Pinpoint the cell where the given text exists, returning its [X, Y] midpoint coordinate. 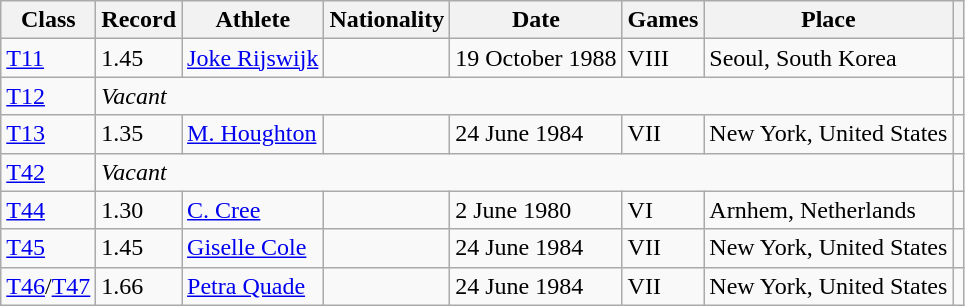
Seoul, South Korea [828, 58]
T46/T47 [48, 286]
Record [139, 20]
T45 [48, 248]
Giselle Cole [253, 248]
Arnhem, Netherlands [828, 210]
M. Houghton [253, 134]
2 June 1980 [536, 210]
T11 [48, 58]
C. Cree [253, 210]
VIII [663, 58]
1.66 [139, 286]
Place [828, 20]
VI [663, 210]
T12 [48, 96]
Joke Rijswijk [253, 58]
Athlete [253, 20]
Games [663, 20]
Class [48, 20]
Petra Quade [253, 286]
T42 [48, 172]
T13 [48, 134]
1.35 [139, 134]
Nationality [387, 20]
19 October 1988 [536, 58]
Date [536, 20]
1.30 [139, 210]
T44 [48, 210]
